For the text-containing cell, return its midpoint in [x, y] coordinate format. 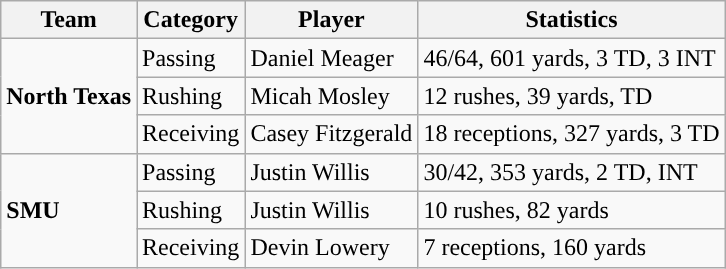
Category [190, 20]
30/42, 353 yards, 2 TD, INT [572, 172]
Devin Lowery [332, 248]
46/64, 601 yards, 3 TD, 3 INT [572, 58]
SMU [69, 210]
10 rushes, 82 yards [572, 210]
Player [332, 20]
7 receptions, 160 yards [572, 248]
North Texas [69, 96]
Team [69, 20]
Statistics [572, 20]
18 receptions, 327 yards, 3 TD [572, 134]
Micah Mosley [332, 96]
Casey Fitzgerald [332, 134]
12 rushes, 39 yards, TD [572, 96]
Daniel Meager [332, 58]
